From the cell containing the given text, extract its center point as (x, y) coordinate. 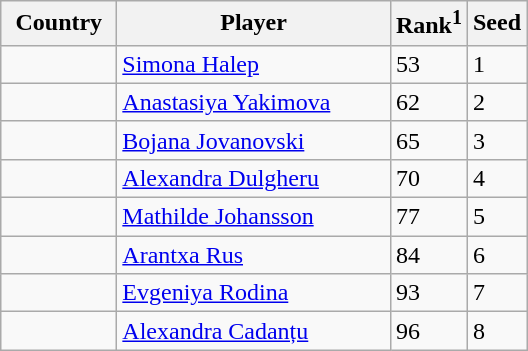
8 (496, 331)
1 (496, 64)
Player (254, 24)
93 (428, 293)
84 (428, 255)
7 (496, 293)
96 (428, 331)
Country (59, 24)
4 (496, 178)
53 (428, 64)
Mathilde Johansson (254, 217)
77 (428, 217)
6 (496, 255)
3 (496, 140)
Arantxa Rus (254, 255)
2 (496, 102)
Bojana Jovanovski (254, 140)
65 (428, 140)
Simona Halep (254, 64)
Anastasiya Yakimova (254, 102)
Alexandra Dulgheru (254, 178)
Seed (496, 24)
5 (496, 217)
Rank1 (428, 24)
Alexandra Cadanțu (254, 331)
Evgeniya Rodina (254, 293)
62 (428, 102)
70 (428, 178)
